Locate the cell with the specified text and output its [x, y] center coordinate. 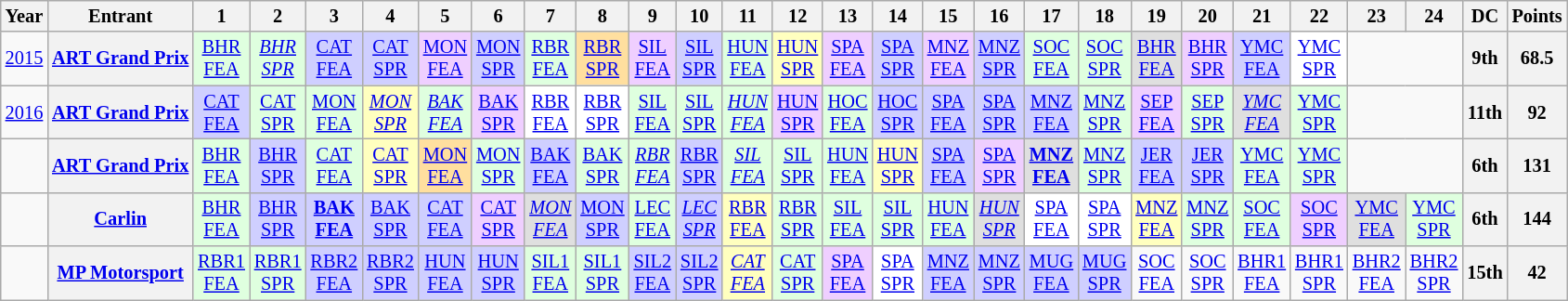
SIL2SPR [699, 273]
12 [797, 16]
42 [1537, 273]
3 [334, 16]
LECSPR [699, 219]
11th [1484, 112]
Carlin [121, 219]
24 [1434, 16]
MP Motorsport [121, 273]
HOCSPR [898, 112]
2015 [24, 59]
10 [699, 16]
144 [1537, 219]
SIL1FEA [550, 273]
5 [446, 16]
SIL1SPR [602, 273]
18 [1105, 16]
DC [1484, 16]
22 [1319, 16]
MUGSPR [1105, 273]
9 [653, 16]
131 [1537, 165]
SEPFEA [1157, 112]
16 [999, 16]
RBR1FEA [221, 273]
9th [1484, 59]
BHR2FEA [1377, 273]
68.5 [1537, 59]
6 [498, 16]
RBR2FEA [334, 273]
SIL2FEA [653, 273]
JERSPR [1207, 165]
23 [1377, 16]
7 [550, 16]
14 [898, 16]
20 [1207, 16]
MUGFEA [1051, 273]
19 [1157, 16]
92 [1537, 112]
2016 [24, 112]
JERFEA [1157, 165]
4 [390, 16]
17 [1051, 16]
11 [747, 16]
LECFEA [653, 219]
Points [1537, 16]
13 [848, 16]
BHR2SPR [1434, 273]
1 [221, 16]
SEPSPR [1207, 112]
BHR1FEA [1262, 273]
HOCFEA [848, 112]
RBR2SPR [390, 273]
8 [602, 16]
15th [1484, 273]
BHR1SPR [1319, 273]
Year [24, 16]
2 [279, 16]
Entrant [121, 16]
21 [1262, 16]
15 [949, 16]
RBR1SPR [279, 273]
